Find where the given text appears and provide that cell's center as [x, y] coordinate. 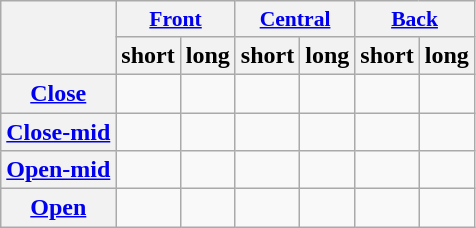
Close-mid [58, 131]
Open-mid [58, 170]
Open [58, 208]
Front [176, 19]
Back [414, 19]
Central [294, 19]
Close [58, 93]
